Pinpoint the cell where the given text exists, returning its [X, Y] midpoint coordinate. 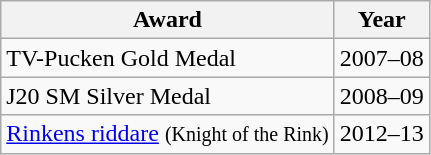
2007–08 [382, 58]
TV-Pucken Gold Medal [168, 58]
2008–09 [382, 96]
Year [382, 20]
2012–13 [382, 134]
J20 SM Silver Medal [168, 96]
Award [168, 20]
Rinkens riddare (Knight of the Rink) [168, 134]
